Scan for the cell matching the given text and deliver its (x, y) coordinate at center. 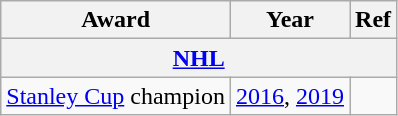
2016, 2019 (290, 96)
NHL (199, 58)
Stanley Cup champion (116, 96)
Ref (374, 20)
Award (116, 20)
Year (290, 20)
